Find where the given text appears and provide that cell's center as (x, y) coordinate. 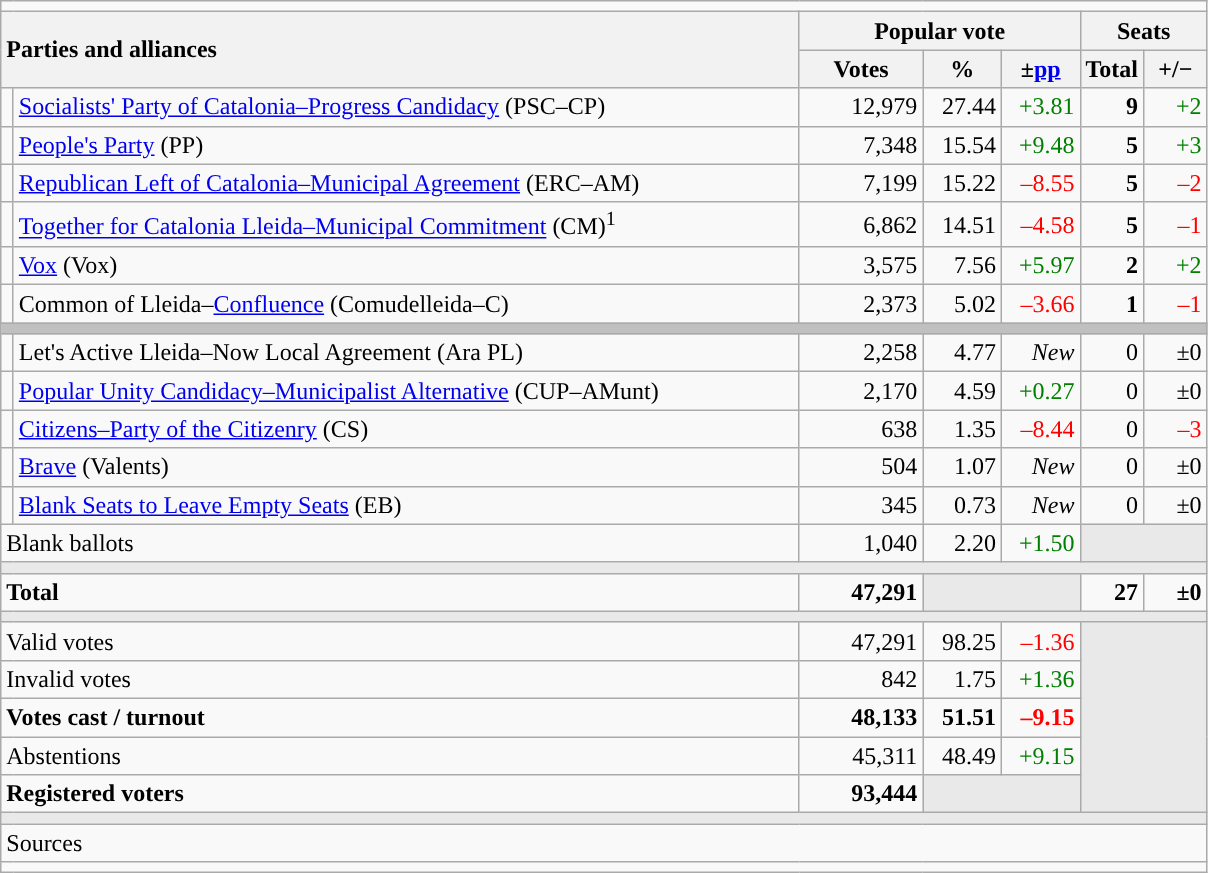
3,575 (861, 266)
Parties and alliances (400, 50)
48,133 (861, 718)
5.02 (962, 304)
638 (861, 429)
+3 (1176, 145)
–8.55 (1040, 183)
Vox (Vox) (406, 266)
+9.48 (1040, 145)
2,373 (861, 304)
+1.36 (1040, 679)
Socialists' Party of Catalonia–Progress Candidacy (PSC–CP) (406, 107)
Valid votes (400, 641)
504 (861, 467)
842 (861, 679)
27 (1112, 592)
–9.15 (1040, 718)
Popular Unity Candidacy–Municipalist Alternative (CUP–AMunt) (406, 391)
–3.66 (1040, 304)
93,444 (861, 794)
6,862 (861, 224)
+3.81 (1040, 107)
51.51 (962, 718)
1.35 (962, 429)
1.07 (962, 467)
Popular vote (940, 31)
2 (1112, 266)
Invalid votes (400, 679)
45,311 (861, 756)
15.54 (962, 145)
1 (1112, 304)
Votes (861, 69)
4.59 (962, 391)
7,348 (861, 145)
±pp (1040, 69)
–2 (1176, 183)
7,199 (861, 183)
Abstentions (400, 756)
Seats (1144, 31)
15.22 (962, 183)
Republican Left of Catalonia–Municipal Agreement (ERC–AM) (406, 183)
12,979 (861, 107)
Brave (Valents) (406, 467)
2,170 (861, 391)
98.25 (962, 641)
27.44 (962, 107)
Blank ballots (400, 543)
Votes cast / turnout (400, 718)
–3 (1176, 429)
Sources (604, 843)
% (962, 69)
9 (1112, 107)
1,040 (861, 543)
People's Party (PP) (406, 145)
14.51 (962, 224)
Registered voters (400, 794)
Together for Catalonia Lleida–Municipal Commitment (CM)1 (406, 224)
–8.44 (1040, 429)
2.20 (962, 543)
+0.27 (1040, 391)
48.49 (962, 756)
–1.36 (1040, 641)
Citizens–Party of the Citizenry (CS) (406, 429)
1.75 (962, 679)
345 (861, 505)
4.77 (962, 353)
+5.97 (1040, 266)
+1.50 (1040, 543)
2,258 (861, 353)
Common of Lleida–Confluence (Comudelleida–C) (406, 304)
0.73 (962, 505)
+/− (1176, 69)
Blank Seats to Leave Empty Seats (EB) (406, 505)
Let's Active Lleida–Now Local Agreement (Ara PL) (406, 353)
–4.58 (1040, 224)
7.56 (962, 266)
+9.15 (1040, 756)
